Extract the (x, y) coordinate from the center of the cell holding the provided text.  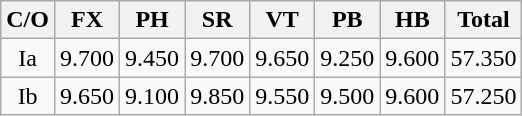
57.350 (484, 58)
Ib (28, 96)
HB (412, 20)
PH (152, 20)
9.550 (282, 96)
9.850 (218, 96)
FX (86, 20)
C/O (28, 20)
9.500 (348, 96)
VT (282, 20)
Total (484, 20)
9.250 (348, 58)
9.450 (152, 58)
PB (348, 20)
SR (218, 20)
9.100 (152, 96)
Ia (28, 58)
57.250 (484, 96)
